Search for the cell housing the specified text and yield its [X, Y] center coordinate. 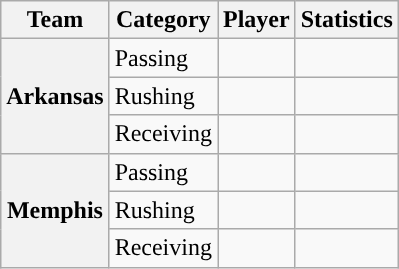
Player [257, 20]
Statistics [346, 20]
Team [55, 20]
Memphis [55, 210]
Arkansas [55, 96]
Category [163, 20]
